Identify which cell holds the provided text, then report its (x, y) central coordinate. 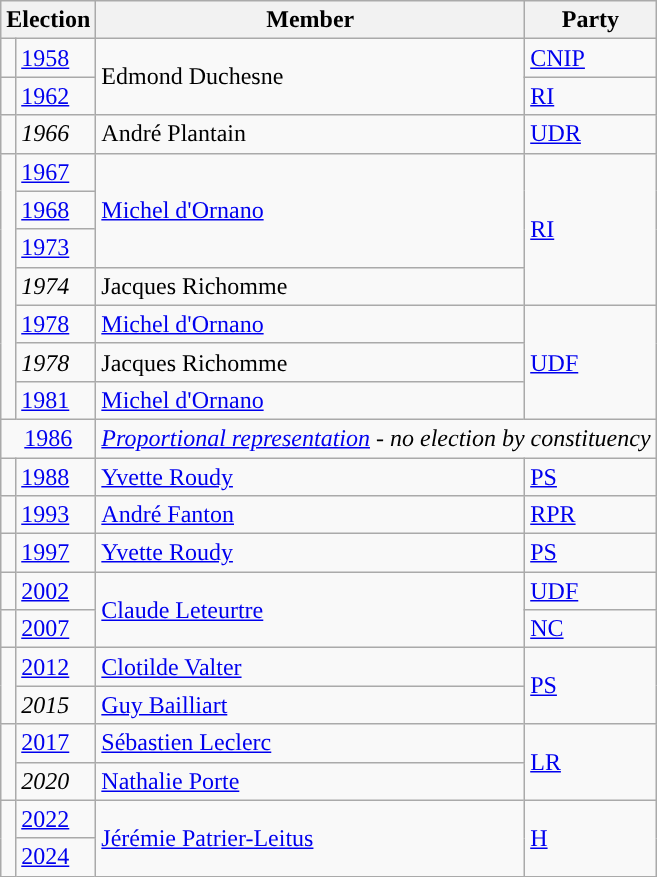
Jérémie Patrier-Leitus (310, 838)
1988 (56, 477)
2007 (56, 629)
2002 (56, 591)
RPR (590, 515)
2017 (56, 743)
1968 (56, 210)
1981 (56, 400)
1986 (48, 438)
Member (310, 20)
UDR (590, 134)
1958 (56, 58)
1966 (56, 134)
André Fanton (310, 515)
NC (590, 629)
1997 (56, 553)
Party (590, 20)
Nathalie Porte (310, 781)
2022 (56, 819)
CNIP (590, 58)
LR (590, 762)
2020 (56, 781)
1974 (56, 286)
Edmond Duchesne (310, 77)
2012 (56, 667)
Claude Leteurtre (310, 610)
André Plantain (310, 134)
1962 (56, 96)
H (590, 838)
Guy Bailliart (310, 705)
2015 (56, 705)
Clotilde Valter (310, 667)
Sébastien Leclerc (310, 743)
1967 (56, 172)
1993 (56, 515)
2024 (56, 857)
Proportional representation - no election by constituency (376, 438)
Election (48, 20)
1973 (56, 248)
